Pinpoint the cell where the given text exists, returning its [X, Y] midpoint coordinate. 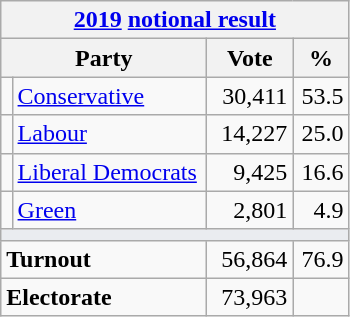
14,227 [250, 134]
Liberal Democrats [110, 172]
Electorate [104, 297]
Party [104, 58]
Turnout [104, 259]
76.9 [321, 259]
Conservative [110, 96]
16.6 [321, 172]
53.5 [321, 96]
56,864 [250, 259]
Vote [250, 58]
73,963 [250, 297]
30,411 [250, 96]
2,801 [250, 210]
9,425 [250, 172]
25.0 [321, 134]
4.9 [321, 210]
Labour [110, 134]
% [321, 58]
2019 notional result [175, 20]
Green [110, 210]
